Provide the [x, y] coordinate of the cell's center where the given text is located.  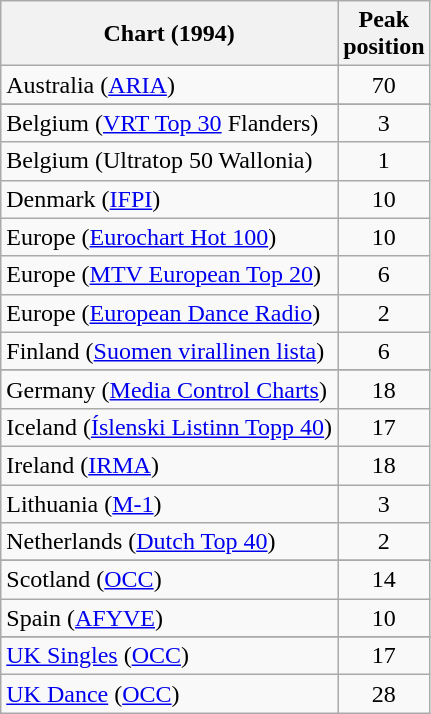
28 [384, 694]
14 [384, 580]
Germany (Media Control Charts) [170, 389]
Chart (1994) [170, 34]
Denmark (IFPI) [170, 199]
Europe (Eurochart Hot 100) [170, 237]
Netherlands (Dutch Top 40) [170, 542]
1 [384, 161]
Australia (ARIA) [170, 85]
Spain (AFYVE) [170, 618]
Lithuania (M-1) [170, 503]
Iceland (Íslenski Listinn Topp 40) [170, 427]
Finland (Suomen virallinen lista) [170, 351]
Scotland (OCC) [170, 580]
UK Singles (OCC) [170, 656]
Belgium (VRT Top 30 Flanders) [170, 123]
Peakposition [384, 34]
Europe (European Dance Radio) [170, 313]
70 [384, 85]
Belgium (Ultratop 50 Wallonia) [170, 161]
Europe (MTV European Top 20) [170, 275]
UK Dance (OCC) [170, 694]
Ireland (IRMA) [170, 465]
